From the cell containing the given text, extract its center point as (x, y) coordinate. 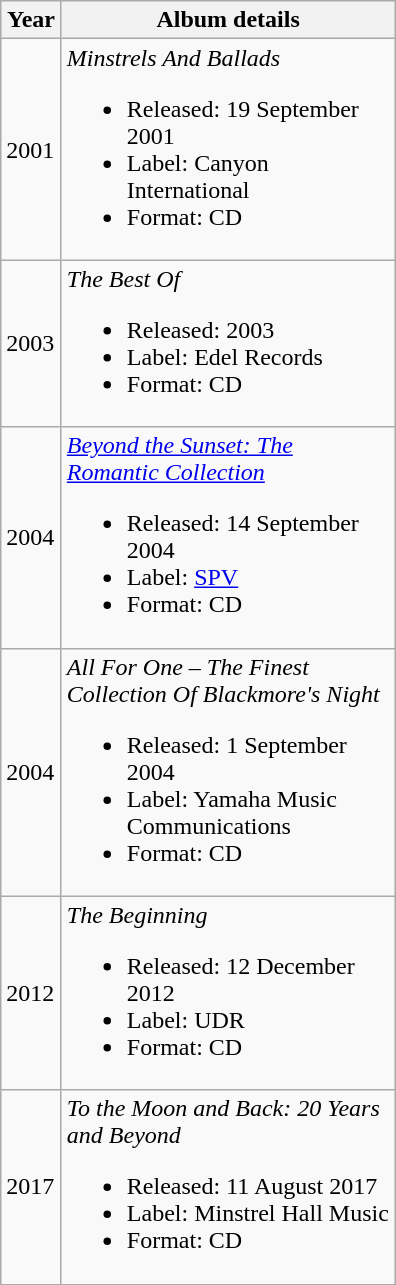
Minstrels And BalladsReleased: 19 September 2001Label: Canyon InternationalFormat: CD (228, 150)
Album details (228, 20)
2012 (32, 993)
2003 (32, 344)
The Best OfReleased: 2003Label: Edel RecordsFormat: CD (228, 344)
2017 (32, 1187)
The BeginningReleased: 12 December 2012Label: UDRFormat: CD (228, 993)
2001 (32, 150)
Year (32, 20)
Beyond the Sunset: The Romantic CollectionReleased: 14 September 2004Label: SPVFormat: CD (228, 538)
All For One – The Finest Collection Of Blackmore's NightReleased: 1 September 2004Label: Yamaha Music CommunicationsFormat: CD (228, 772)
To the Moon and Back: 20 Years and BeyondReleased: 11 August 2017Label: Minstrel Hall MusicFormat: CD (228, 1187)
